Scan for the cell matching the given text and deliver its [X, Y] coordinate at center. 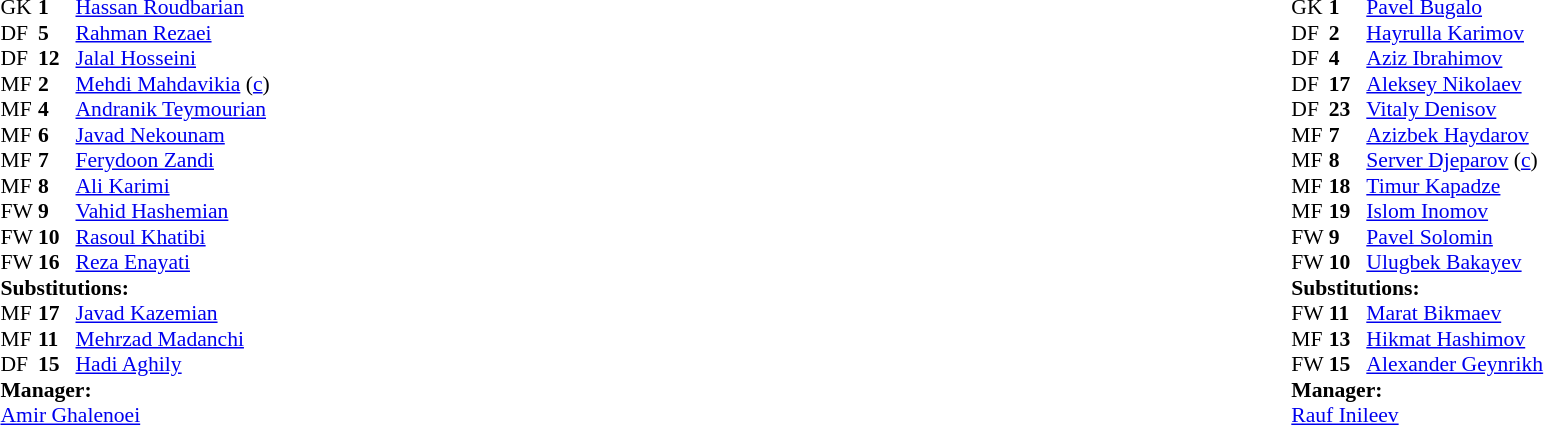
Reza Enayati [173, 263]
Andranik Teymourian [173, 109]
Vitaly Denisov [1454, 109]
6 [57, 135]
Server Djeparov (c) [1454, 161]
16 [57, 263]
Javad Nekounam [173, 135]
Aleksey Nikolaev [1454, 84]
Vahid Hashemian [173, 211]
Hayrulla Karimov [1454, 33]
Aziz Ibrahimov [1454, 59]
5 [57, 33]
Ali Karimi [173, 186]
Ulugbek Bakayev [1454, 263]
Timur Kapadze [1454, 186]
19 [1348, 211]
Mehrzad Madanchi [173, 339]
Rasoul Khatibi [173, 237]
Islom Inomov [1454, 211]
Alexander Geynrikh [1454, 365]
Mehdi Mahdavikia (c) [173, 84]
Pavel Solomin [1454, 237]
Azizbek Haydarov [1454, 135]
Rahman Rezaei [173, 33]
Hadi Aghily [173, 365]
12 [57, 59]
Marat Bikmaev [1454, 313]
Ferydoon Zandi [173, 161]
18 [1348, 186]
23 [1348, 109]
13 [1348, 339]
Hikmat Hashimov [1454, 339]
Javad Kazemian [173, 313]
Jalal Hosseini [173, 59]
